Identify which cell holds the provided text, then report its (x, y) central coordinate. 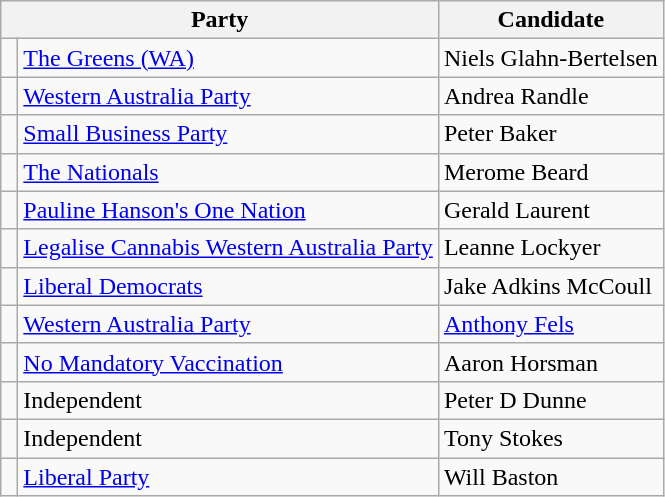
Small Business Party (228, 134)
The Greens (WA) (228, 58)
Merome Beard (550, 172)
Andrea Randle (550, 96)
Will Baston (550, 477)
Legalise Cannabis Western Australia Party (228, 248)
Tony Stokes (550, 438)
Liberal Party (228, 477)
Peter D Dunne (550, 400)
Peter Baker (550, 134)
Pauline Hanson's One Nation (228, 210)
No Mandatory Vaccination (228, 362)
Anthony Fels (550, 324)
The Nationals (228, 172)
Liberal Democrats (228, 286)
Candidate (550, 20)
Party (220, 20)
Niels Glahn-Bertelsen (550, 58)
Aaron Horsman (550, 362)
Gerald Laurent (550, 210)
Jake Adkins McCoull (550, 286)
Leanne Lockyer (550, 248)
